Capture the cell that displays the provided text and extract its (X, Y) central coordinate. 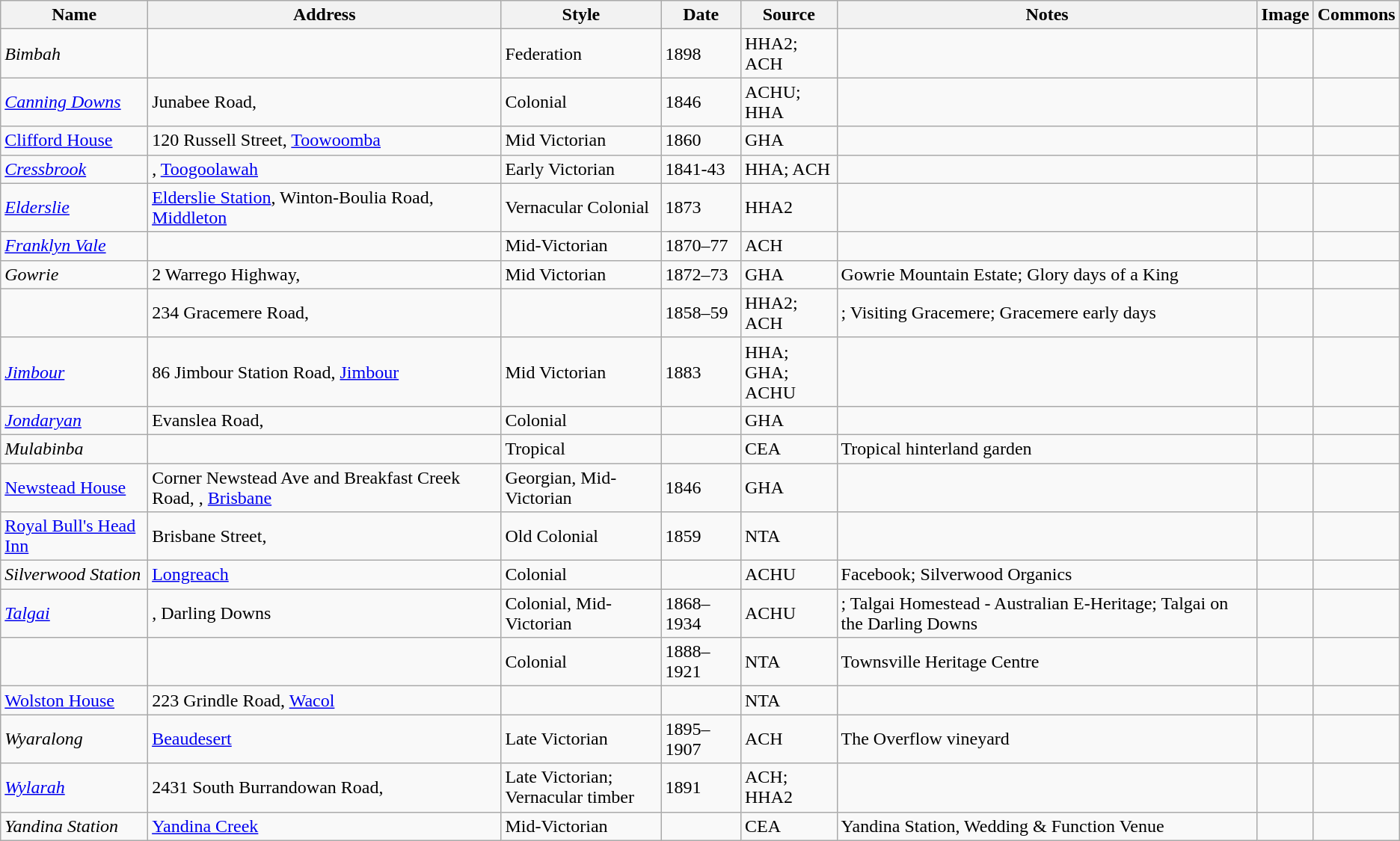
Newstead House (75, 487)
Mulabinba (75, 449)
Notes (1047, 15)
Franklyn Vale (75, 246)
Evanslea Road, (325, 420)
Wylarah (75, 788)
ACH;HHA2 (788, 788)
1860 (701, 141)
Commons (1357, 15)
Corner Newstead Ave and Breakfast Creek Road, , Brisbane (325, 487)
Name (75, 15)
Royal Bull's Head Inn (75, 537)
The Overflow vineyard (1047, 739)
Image (1285, 15)
Gowrie (75, 274)
HHA; ACH (788, 169)
1841-43 (701, 169)
234 Gracemere Road, (325, 312)
1888–1921 (701, 662)
Longreach (325, 575)
2 Warrego Highway, (325, 274)
Federation (581, 54)
1898 (701, 54)
; Talgai Homestead - Australian E-Heritage; Talgai on the Darling Downs (1047, 613)
Junabee Road, (325, 102)
Talgai (75, 613)
Tropical (581, 449)
1872–73 (701, 274)
1868–1934 (701, 613)
Canning Downs (75, 102)
1858–59 (701, 312)
Wyaralong (75, 739)
Cressbrook (75, 169)
, Toogoolawah (325, 169)
1883 (701, 372)
Elderslie Station, Winton-Boulia Road, Middleton (325, 208)
Clifford House (75, 141)
Old Colonial (581, 537)
1870–77 (701, 246)
2431 South Burrandowan Road, (325, 788)
Georgian, Mid-Victorian (581, 487)
Vernacular Colonial (581, 208)
1891 (701, 788)
Address (325, 15)
Facebook; Silverwood Organics (1047, 575)
Date (701, 15)
Beaudesert (325, 739)
; Visiting Gracemere; Gracemere early days (1047, 312)
223 Grindle Road, Wacol (325, 700)
Bimbah (75, 54)
Style (581, 15)
, Darling Downs (325, 613)
Source (788, 15)
Gowrie Mountain Estate; Glory days of a King (1047, 274)
120 Russell Street, Toowoomba (325, 141)
Early Victorian (581, 169)
Yandina Station, Wedding & Function Venue (1047, 826)
Silverwood Station (75, 575)
Yandina Creek (325, 826)
1873 (701, 208)
Brisbane Street, (325, 537)
HHA;GHA;ACHU (788, 372)
Townsville Heritage Centre (1047, 662)
Jimbour (75, 372)
Elderslie (75, 208)
86 Jimbour Station Road, Jimbour (325, 372)
Tropical hinterland garden (1047, 449)
Yandina Station (75, 826)
Wolston House (75, 700)
ACHU; HHA (788, 102)
HHA2 (788, 208)
1859 (701, 537)
1895–1907 (701, 739)
Late Victorian;Vernacular timber (581, 788)
Colonial, Mid-Victorian (581, 613)
Late Victorian (581, 739)
Jondaryan (75, 420)
